Return (X, Y) of the center of cell containing provided text 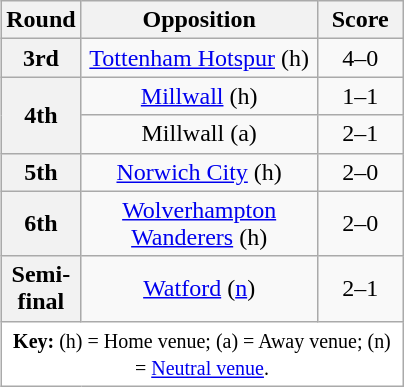
5th (41, 172)
Watford (n) (199, 288)
Tottenham Hotspur (h) (199, 58)
4–0 (360, 58)
Key: (h) = Home venue; (a) = Away venue; (n) = Neutral venue. (202, 354)
Opposition (199, 20)
Semi-final (41, 288)
3rd (41, 58)
Score (360, 20)
6th (41, 224)
Millwall (h) (199, 96)
1–1 (360, 96)
Wolverhampton Wanderers (h) (199, 224)
Norwich City (h) (199, 172)
4th (41, 115)
Round (41, 20)
Millwall (a) (199, 134)
